Find where the given text appears and provide that cell's center as (x, y) coordinate. 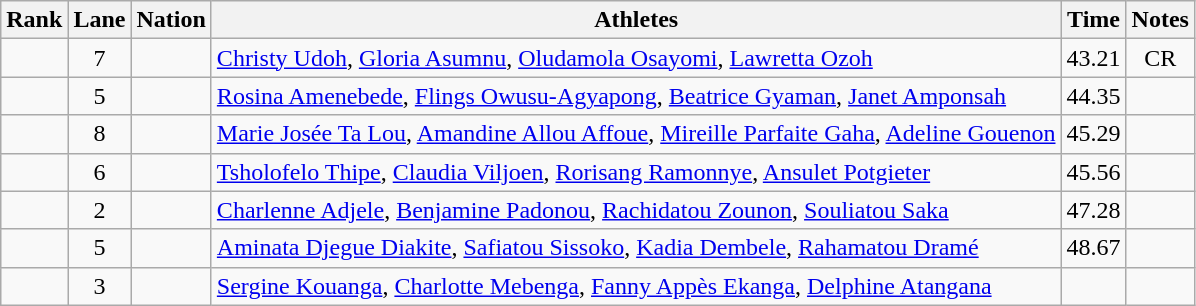
8 (100, 134)
48.67 (1094, 248)
Aminata Djegue Diakite, Safiatou Sissoko, Kadia Dembele, Rahamatou Dramé (636, 248)
Marie Josée Ta Lou, Amandine Allou Affoue, Mireille Parfaite Gaha, Adeline Gouenon (636, 134)
Athletes (636, 20)
CR (1160, 58)
45.29 (1094, 134)
7 (100, 58)
45.56 (1094, 172)
Nation (171, 20)
47.28 (1094, 210)
Christy Udoh, Gloria Asumnu, Oludamola Osayomi, Lawretta Ozoh (636, 58)
43.21 (1094, 58)
Lane (100, 20)
Tsholofelo Thipe, Claudia Viljoen, Rorisang Ramonnye, Ansulet Potgieter (636, 172)
44.35 (1094, 96)
3 (100, 286)
6 (100, 172)
Sergine Kouanga, Charlotte Mebenga, Fanny Appès Ekanga, Delphine Atangana (636, 286)
Time (1094, 20)
Rank (34, 20)
Rosina Amenebede, Flings Owusu-Agyapong, Beatrice Gyaman, Janet Amponsah (636, 96)
Notes (1160, 20)
Charlenne Adjele, Benjamine Padonou, Rachidatou Zounon, Souliatou Saka (636, 210)
2 (100, 210)
